Provide the (x, y) coordinate of the cell's center where the given text is located.  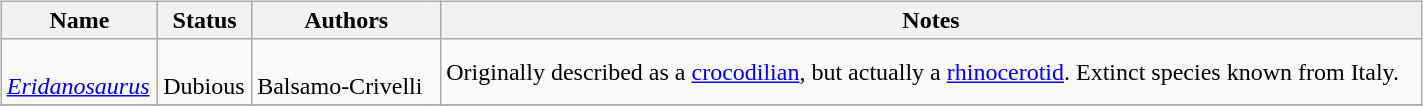
Notes (932, 20)
Name (79, 20)
Eridanosaurus (79, 72)
Balsamo-Crivelli (342, 72)
Authors (346, 20)
Dubious (205, 72)
Status (205, 20)
Originally described as a crocodilian, but actually a rhinocerotid. Extinct species known from Italy. (932, 72)
